Scan for the cell matching the given text and deliver its [X, Y] coordinate at center. 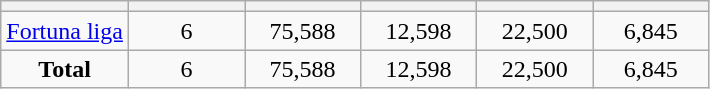
Total [65, 69]
Fortuna liga [65, 31]
